Scan for the cell matching the given text and deliver its (x, y) coordinate at center. 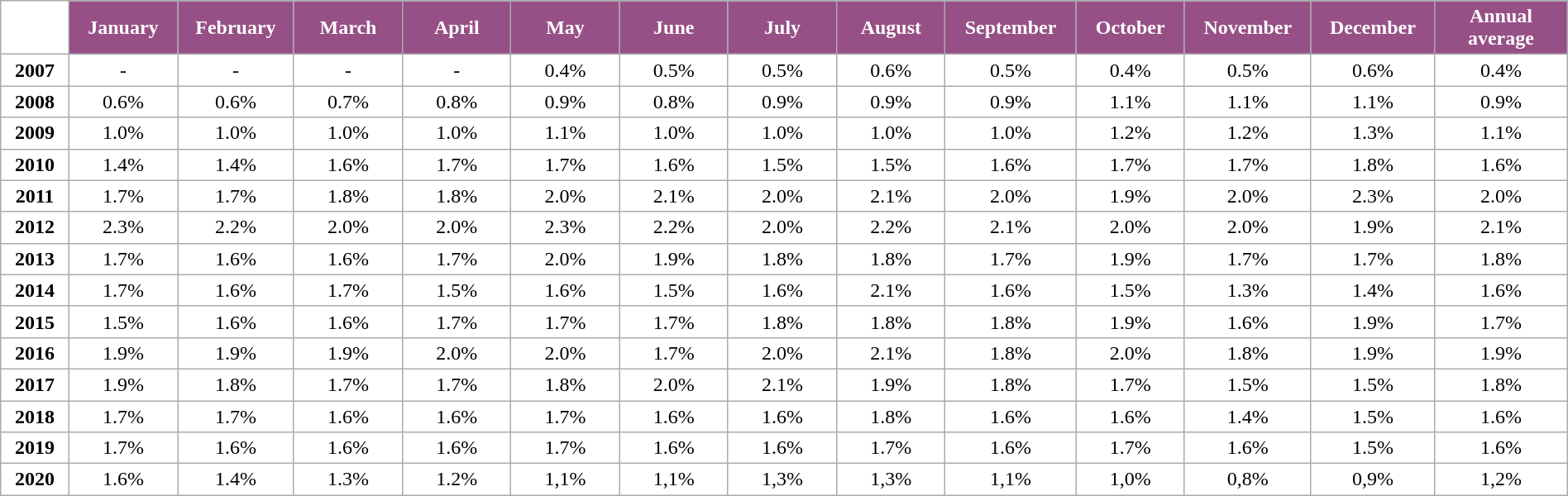
2014 (35, 290)
2020 (35, 479)
2010 (35, 165)
Annual average (1502, 28)
2018 (35, 416)
2015 (35, 322)
2009 (35, 133)
June (673, 28)
0,8% (1247, 479)
2011 (35, 196)
January (122, 28)
0.7% (347, 102)
October (1130, 28)
February (237, 28)
2007 (35, 70)
0,9% (1373, 479)
2016 (35, 353)
2012 (35, 227)
2008 (35, 102)
1,2% (1502, 479)
May (566, 28)
August (892, 28)
September (1011, 28)
November (1247, 28)
March (347, 28)
April (457, 28)
1,0% (1130, 479)
December (1373, 28)
2017 (35, 384)
2019 (35, 448)
2013 (35, 259)
July (782, 28)
